Provide the [x, y] coordinate of the cell's center where the given text is located.  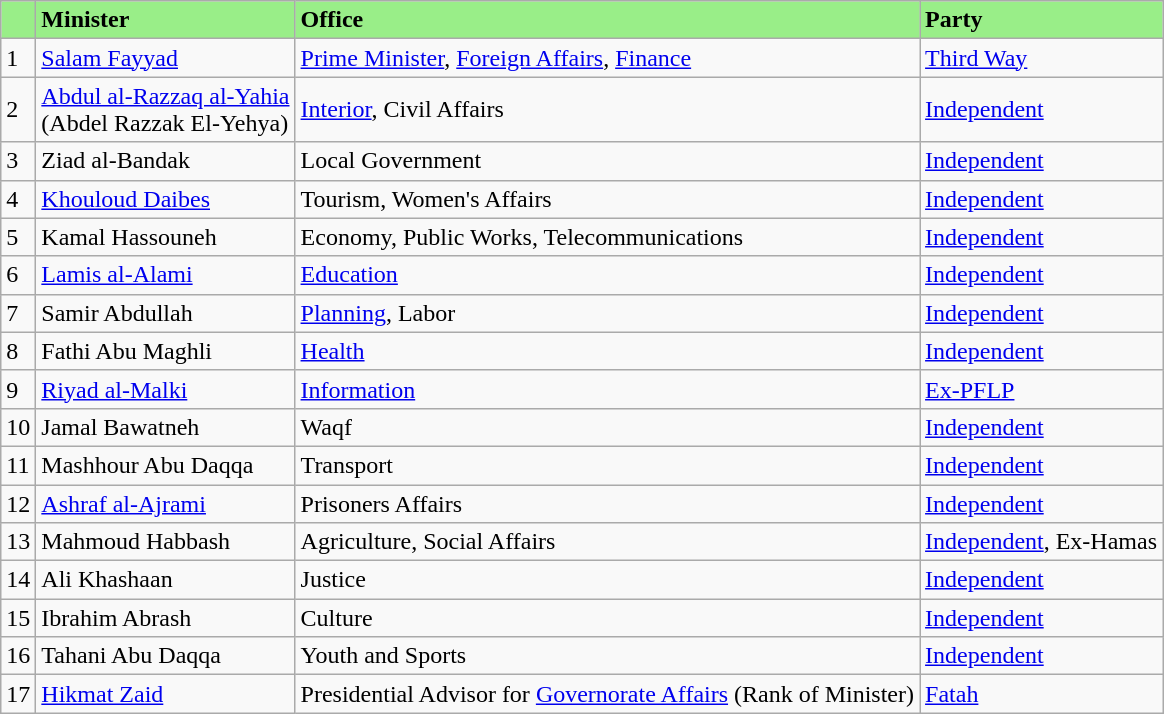
Prime Minister, Foreign Affairs, Finance [608, 58]
Economy, Public Works, Telecommunications [608, 237]
Riyad al-Malki [166, 389]
Salam Fayyad [166, 58]
9 [18, 389]
8 [18, 351]
3 [18, 161]
Mahmoud Habbash [166, 542]
14 [18, 580]
10 [18, 427]
Khouloud Daibes [166, 199]
Jamal Bawatneh [166, 427]
Planning, Labor [608, 313]
Samir Abdullah [166, 313]
Tourism, Women's Affairs [608, 199]
Culture [608, 618]
Local Government [608, 161]
Kamal Hassouneh [166, 237]
11 [18, 465]
Minister [166, 20]
6 [18, 275]
Abdul al-Razzaq al-Yahia(Abdel Razzak El-Yehya) [166, 110]
Fatah [1042, 694]
13 [18, 542]
Ashraf al-Ajrami [166, 503]
Ex-PFLP [1042, 389]
Ali Khashaan [166, 580]
Lamis al-Alami [166, 275]
Fathi Abu Maghli [166, 351]
Office [608, 20]
Hikmat Zaid [166, 694]
Agriculture, Social Affairs [608, 542]
7 [18, 313]
2 [18, 110]
Interior, Civil Affairs [608, 110]
1 [18, 58]
5 [18, 237]
15 [18, 618]
Mashhour Abu Daqqa [166, 465]
Youth and Sports [608, 656]
Prisoners Affairs [608, 503]
Transport [608, 465]
Waqf [608, 427]
Health [608, 351]
Education [608, 275]
16 [18, 656]
Ziad al-Bandak [166, 161]
Party [1042, 20]
Third Way [1042, 58]
Ibrahim Abrash [166, 618]
Justice [608, 580]
17 [18, 694]
Presidential Advisor for Governorate Affairs (Rank of Minister) [608, 694]
4 [18, 199]
Independent, Ex-Hamas [1042, 542]
Information [608, 389]
12 [18, 503]
Tahani Abu Daqqa [166, 656]
